Detect which cell encompasses the target text, then output its (X, Y) center coordinate. 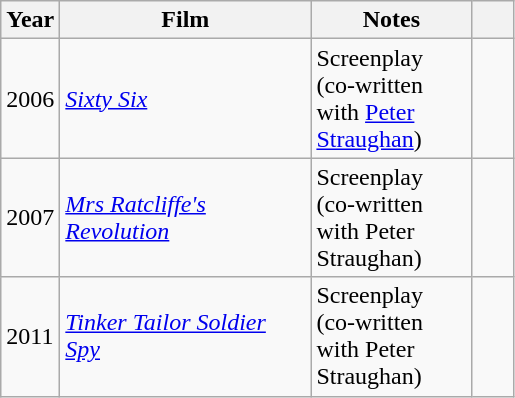
Sixty Six (186, 98)
2011 (30, 336)
Year (30, 20)
2006 (30, 98)
Tinker Tailor Soldier Spy (186, 336)
Mrs Ratcliffe's Revolution (186, 218)
Film (186, 20)
Notes (392, 20)
2007 (30, 218)
